Locate the cell with the specified text and output its (x, y) center coordinate. 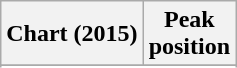
Peak position (189, 34)
Chart (2015) (72, 34)
